Return (X, Y) of the center of cell containing provided text 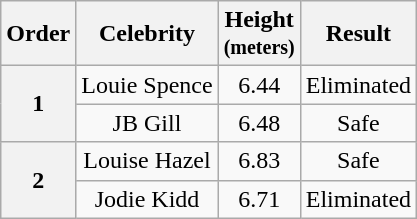
6.71 (259, 199)
Louise Hazel (147, 161)
6.48 (259, 123)
2 (38, 180)
Louie Spence (147, 85)
6.83 (259, 161)
Order (38, 34)
Celebrity (147, 34)
JB Gill (147, 123)
6.44 (259, 85)
1 (38, 104)
Jodie Kidd (147, 199)
Result (358, 34)
Height(meters) (259, 34)
